Provide the [X, Y] coordinate of the cell's center where the given text is located.  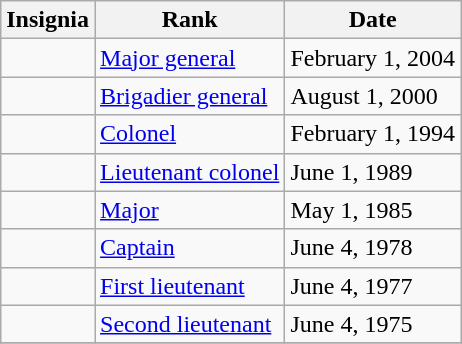
Colonel [190, 134]
First lieutenant [190, 286]
Brigadier general [190, 96]
May 1, 1985 [373, 210]
Date [373, 20]
Major general [190, 58]
June 4, 1975 [373, 324]
August 1, 2000 [373, 96]
February 1, 2004 [373, 58]
June 1, 1989 [373, 172]
Insignia [48, 20]
Second lieutenant [190, 324]
Rank [190, 20]
June 4, 1978 [373, 248]
Captain [190, 248]
February 1, 1994 [373, 134]
Major [190, 210]
Lieutenant colonel [190, 172]
June 4, 1977 [373, 286]
